Determine the (X, Y) coordinate at the center of the cell enclosing the given text.  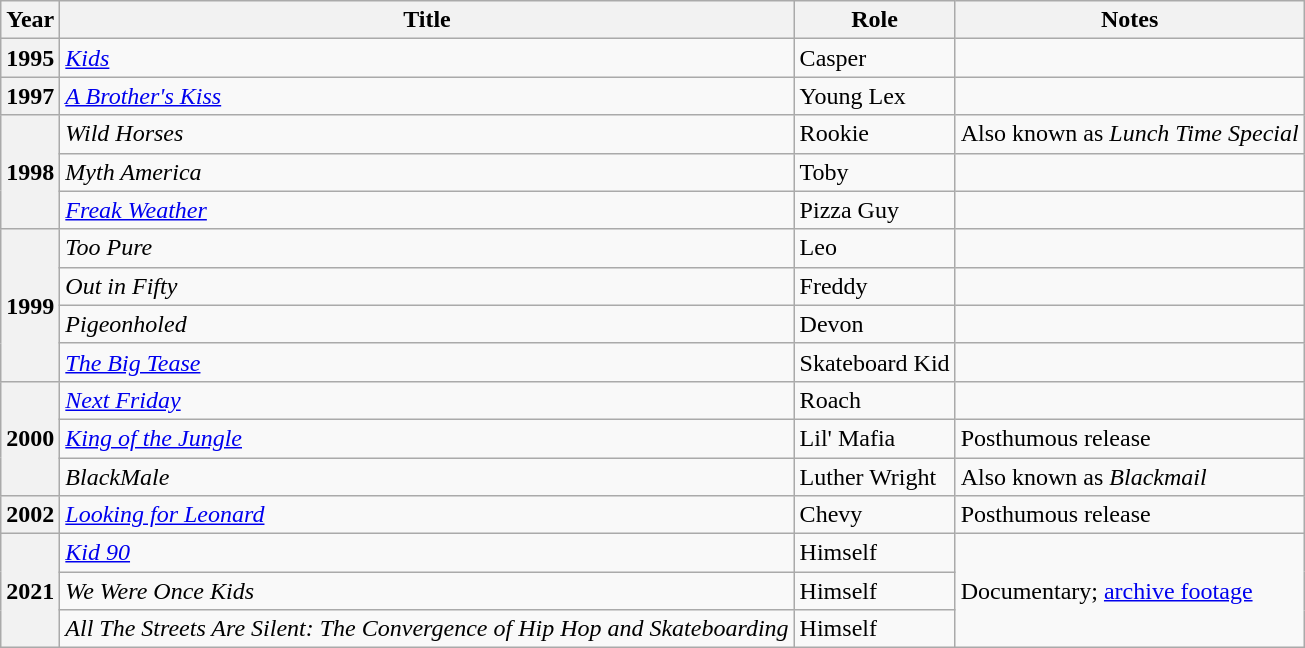
Notes (1130, 20)
All The Streets Are Silent: The Convergence of Hip Hop and Skateboarding (427, 629)
Next Friday (427, 400)
Too Pure (427, 248)
2000 (30, 438)
A Brother's Kiss (427, 96)
We Were Once Kids (427, 591)
Kid 90 (427, 553)
The Big Tease (427, 362)
Young Lex (874, 96)
2002 (30, 515)
Freak Weather (427, 210)
Also known as Lunch Time Special (1130, 134)
Pizza Guy (874, 210)
Kids (427, 58)
Wild Horses (427, 134)
Roach (874, 400)
Myth America (427, 172)
Title (427, 20)
Chevy (874, 515)
Documentary; archive footage (1130, 591)
Role (874, 20)
Pigeonholed (427, 324)
Lil' Mafia (874, 438)
1997 (30, 96)
Luther Wright (874, 477)
1998 (30, 172)
Casper (874, 58)
Toby (874, 172)
Rookie (874, 134)
Out in Fifty (427, 286)
Year (30, 20)
King of the Jungle (427, 438)
Freddy (874, 286)
Skateboard Kid (874, 362)
BlackMale (427, 477)
2021 (30, 591)
Leo (874, 248)
Also known as Blackmail (1130, 477)
Devon (874, 324)
1995 (30, 58)
1999 (30, 305)
Looking for Leonard (427, 515)
